Search for the cell housing the specified text and yield its (X, Y) center coordinate. 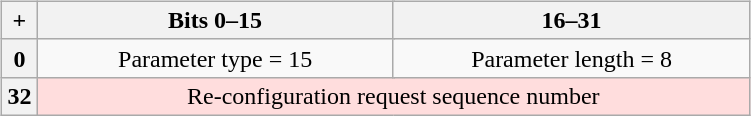
Parameter length = 8 (571, 58)
16–31 (571, 20)
+ (20, 20)
Parameter type = 15 (215, 58)
Bits 0–15 (215, 20)
Re-configuration request sequence number (394, 96)
0 (20, 58)
32 (20, 96)
